Output the (x, y) coordinate of the center of the cell containing the given text.  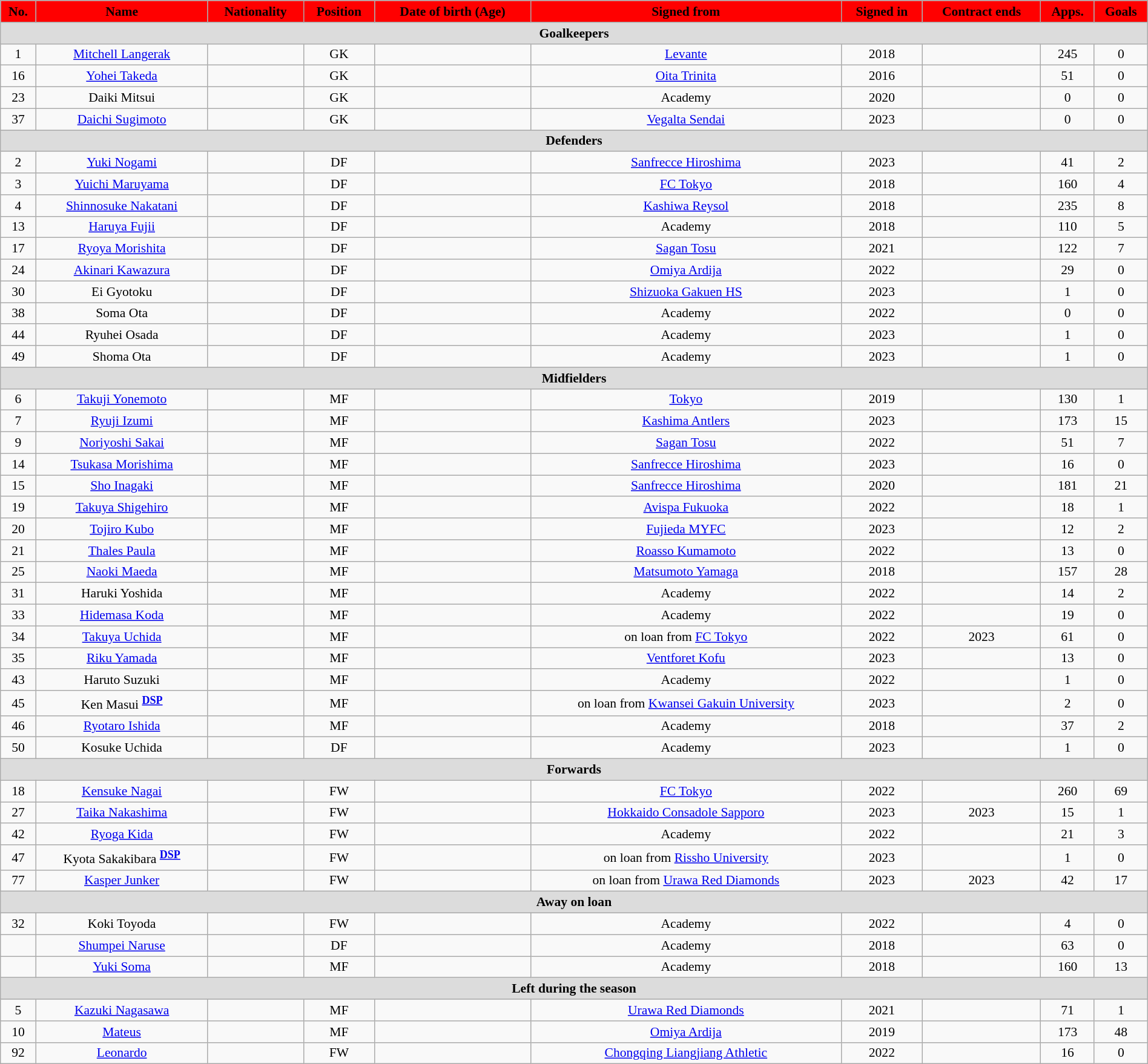
2016 (882, 76)
Ryoga Kida (122, 835)
Levante (685, 54)
6 (18, 399)
Ryuji Izumi (122, 421)
63 (1068, 945)
Away on loan (574, 902)
77 (18, 881)
Shinnosuke Nakatani (122, 206)
Kashiwa Reysol (685, 206)
Urawa Red Diamonds (685, 1010)
Vegalta Sendai (685, 119)
20 (18, 529)
Contract ends (981, 11)
on loan from Urawa Red Diamonds (685, 881)
69 (1121, 791)
Ei Gyotoku (122, 292)
Roasso Kumamoto (685, 551)
Akinari Kawazura (122, 271)
157 (1068, 572)
44 (18, 335)
Tokyo (685, 399)
Midfielders (574, 378)
Kazuki Nagasawa (122, 1010)
29 (1068, 271)
Position (339, 11)
Fujieda MYFC (685, 529)
12 (1068, 529)
Nationality (256, 11)
48 (1121, 1032)
Kensuke Nagai (122, 791)
Tsukasa Morishima (122, 464)
Kosuke Uchida (122, 748)
Ventforet Kofu (685, 658)
10 (18, 1032)
45 (18, 703)
31 (18, 594)
Thales Paula (122, 551)
33 (18, 616)
8 (1121, 206)
Tojiro Kubo (122, 529)
Signed in (882, 11)
Defenders (574, 141)
235 (1068, 206)
32 (18, 924)
Yuichi Maruyama (122, 184)
Kyota Sakakibara DSP (122, 857)
Ryotaro Ishida (122, 726)
28 (1121, 572)
34 (18, 637)
71 (1068, 1010)
30 (18, 292)
27 (18, 813)
Riku Yamada (122, 658)
Takuya Shigehiro (122, 508)
Date of birth (Age) (453, 11)
130 (1068, 399)
Kashima Antlers (685, 421)
24 (18, 271)
Oita Trinita (685, 76)
No. (18, 11)
Shizuoka Gakuen HS (685, 292)
Yuki Soma (122, 967)
Signed from (685, 11)
Avispa Fukuoka (685, 508)
Shoma Ota (122, 356)
25 (18, 572)
Goals (1121, 11)
245 (1068, 54)
Hokkaido Consadole Sapporo (685, 813)
Noriyoshi Sakai (122, 443)
Mitchell Langerak (122, 54)
Koki Toyoda (122, 924)
Daiki Mitsui (122, 98)
Ken Masui DSP (122, 703)
61 (1068, 637)
41 (1068, 163)
Takuji Yonemoto (122, 399)
Matsumoto Yamaga (685, 572)
Hidemasa Koda (122, 616)
Forwards (574, 770)
Takuya Uchida (122, 637)
Apps. (1068, 11)
50 (18, 748)
38 (18, 314)
49 (18, 356)
on loan from FC Tokyo (685, 637)
122 (1068, 249)
43 (18, 680)
Yuki Nogami (122, 163)
Name (122, 11)
Mateus (122, 1032)
260 (1068, 791)
35 (18, 658)
Haruya Fujii (122, 227)
Shumpei Naruse (122, 945)
23 (18, 98)
Ryoya Morishita (122, 249)
Haruto Suzuki (122, 680)
Soma Ota (122, 314)
9 (18, 443)
Sho Inagaki (122, 486)
46 (18, 726)
181 (1068, 486)
Haruki Yoshida (122, 594)
on loan from Kwansei Gakuin University (685, 703)
Taika Nakashima (122, 813)
Yohei Takeda (122, 76)
Ryuhei Osada (122, 335)
Daichi Sugimoto (122, 119)
110 (1068, 227)
Goalkeepers (574, 33)
47 (18, 857)
on loan from Rissho University (685, 857)
Naoki Maeda (122, 572)
Kasper Junker (122, 881)
Left during the season (574, 989)
